For the text-containing cell, return its midpoint in [x, y] coordinate format. 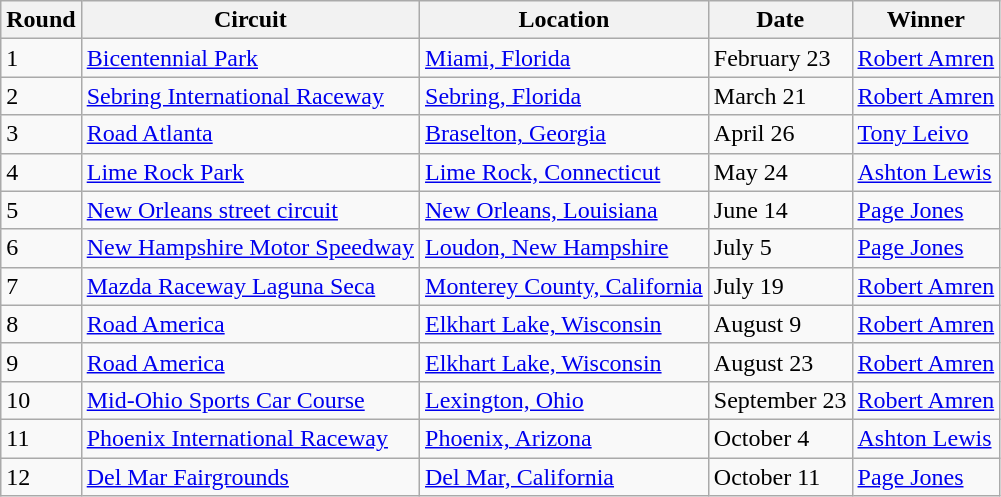
May 24 [780, 172]
August 9 [780, 324]
Date [780, 20]
Road Atlanta [250, 134]
Mid-Ohio Sports Car Course [250, 400]
October 11 [780, 477]
Lime Rock Park [250, 172]
July 19 [780, 286]
Bicentennial Park [250, 58]
New Hampshire Motor Speedway [250, 248]
Monterey County, California [564, 286]
June 14 [780, 210]
7 [41, 286]
Del Mar, California [564, 477]
5 [41, 210]
Tony Leivo [926, 134]
Sebring International Raceway [250, 96]
11 [41, 438]
February 23 [780, 58]
3 [41, 134]
6 [41, 248]
Del Mar Fairgrounds [250, 477]
Mazda Raceway Laguna Seca [250, 286]
Miami, Florida [564, 58]
Circuit [250, 20]
12 [41, 477]
Location [564, 20]
Sebring, Florida [564, 96]
October 4 [780, 438]
9 [41, 362]
Round [41, 20]
1 [41, 58]
Phoenix, Arizona [564, 438]
Lexington, Ohio [564, 400]
4 [41, 172]
April 26 [780, 134]
August 23 [780, 362]
Winner [926, 20]
Lime Rock, Connecticut [564, 172]
Loudon, New Hampshire [564, 248]
March 21 [780, 96]
July 5 [780, 248]
2 [41, 96]
10 [41, 400]
New Orleans, Louisiana [564, 210]
Braselton, Georgia [564, 134]
Phoenix International Raceway [250, 438]
September 23 [780, 400]
New Orleans street circuit [250, 210]
8 [41, 324]
